Output the [x, y] coordinate of the center of the cell containing the given text.  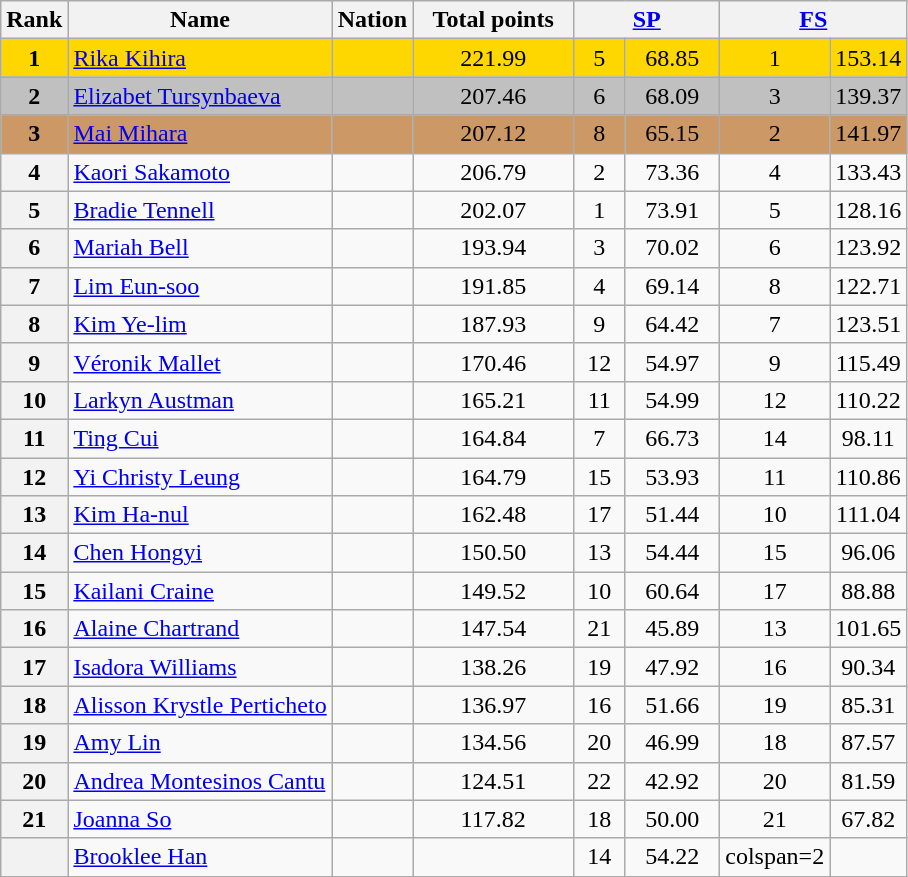
54.22 [672, 857]
90.34 [868, 667]
111.04 [868, 515]
Chen Hongyi [200, 553]
Yi Christy Leung [200, 477]
88.88 [868, 591]
164.84 [494, 438]
134.56 [494, 743]
110.22 [868, 400]
115.49 [868, 362]
Bradie Tennell [200, 210]
Nation [372, 20]
Joanna So [200, 819]
Rank [34, 20]
122.71 [868, 286]
202.07 [494, 210]
64.42 [672, 324]
191.85 [494, 286]
47.92 [672, 667]
FS [814, 20]
65.15 [672, 134]
54.97 [672, 362]
Amy Lin [200, 743]
153.14 [868, 58]
207.12 [494, 134]
193.94 [494, 248]
Mai Mihara [200, 134]
128.16 [868, 210]
187.93 [494, 324]
Ting Cui [200, 438]
139.37 [868, 96]
98.11 [868, 438]
123.92 [868, 248]
Rika Kihira [200, 58]
73.91 [672, 210]
Brooklee Han [200, 857]
149.52 [494, 591]
Alaine Chartrand [200, 629]
124.51 [494, 781]
Elizabet Tursynbaeva [200, 96]
96.06 [868, 553]
207.46 [494, 96]
170.46 [494, 362]
60.64 [672, 591]
136.97 [494, 705]
69.14 [672, 286]
Lim Eun-soo [200, 286]
73.36 [672, 172]
Véronik Mallet [200, 362]
101.65 [868, 629]
Larkyn Austman [200, 400]
Kim Ha-nul [200, 515]
221.99 [494, 58]
53.93 [672, 477]
SP [647, 20]
206.79 [494, 172]
46.99 [672, 743]
Alisson Krystle Perticheto [200, 705]
70.02 [672, 248]
Isadora Williams [200, 667]
87.57 [868, 743]
68.85 [672, 58]
51.44 [672, 515]
colspan=2 [775, 857]
54.44 [672, 553]
51.66 [672, 705]
54.99 [672, 400]
123.51 [868, 324]
45.89 [672, 629]
147.54 [494, 629]
165.21 [494, 400]
Kim Ye-lim [200, 324]
150.50 [494, 553]
141.97 [868, 134]
Kaori Sakamoto [200, 172]
68.09 [672, 96]
50.00 [672, 819]
42.92 [672, 781]
110.86 [868, 477]
Total points [494, 20]
117.82 [494, 819]
81.59 [868, 781]
Mariah Bell [200, 248]
85.31 [868, 705]
Andrea Montesinos Cantu [200, 781]
22 [600, 781]
66.73 [672, 438]
162.48 [494, 515]
133.43 [868, 172]
164.79 [494, 477]
Name [200, 20]
67.82 [868, 819]
138.26 [494, 667]
Kailani Craine [200, 591]
